Pinpoint the cell where the given text exists, returning its (x, y) midpoint coordinate. 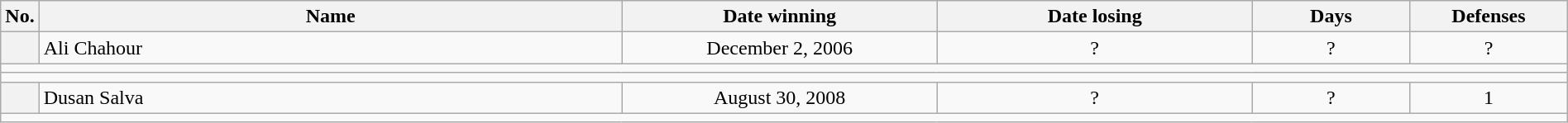
Dusan Salva (331, 97)
Ali Chahour (331, 48)
December 2, 2006 (779, 48)
August 30, 2008 (779, 97)
Name (331, 17)
1 (1489, 97)
Date winning (779, 17)
Days (1331, 17)
Date losing (1095, 17)
Defenses (1489, 17)
No. (20, 17)
